Return (x, y) of the center of cell containing provided text 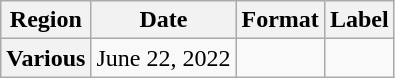
Format (280, 20)
June 22, 2022 (164, 58)
Label (359, 20)
Date (164, 20)
Various (46, 58)
Region (46, 20)
